Identify which cell holds the provided text, then report its [X, Y] central coordinate. 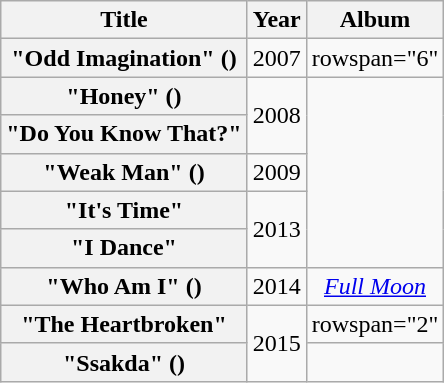
"I Dance" [124, 248]
2013 [276, 229]
Title [124, 20]
2014 [276, 286]
"The Heartbroken" [124, 324]
"Honey" () [124, 96]
"Odd Imagination" () [124, 58]
Album [375, 20]
"Who Am I" () [124, 286]
"It's Time" [124, 210]
2015 [276, 343]
"Ssakda" () [124, 362]
Year [276, 20]
rowspan="6" [375, 58]
"Weak Man" () [124, 172]
2007 [276, 58]
2009 [276, 172]
2008 [276, 115]
Full Moon [375, 286]
rowspan="2" [375, 324]
"Do You Know That?" [124, 134]
